Determine the (X, Y) coordinate at the center of the cell enclosing the given text.  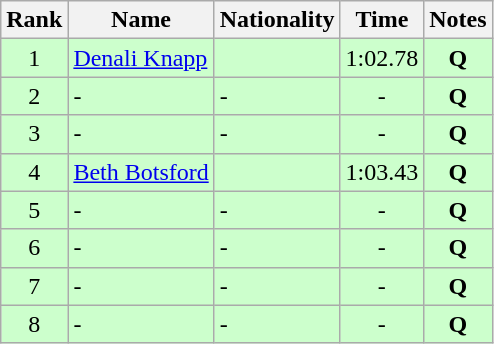
1 (34, 58)
3 (34, 134)
Denali Knapp (141, 58)
6 (34, 248)
2 (34, 96)
1:03.43 (382, 172)
Time (382, 20)
7 (34, 286)
1:02.78 (382, 58)
Rank (34, 20)
Notes (458, 20)
Beth Botsford (141, 172)
8 (34, 324)
Nationality (277, 20)
Name (141, 20)
5 (34, 210)
4 (34, 172)
